Search for the cell housing the specified text and yield its (x, y) center coordinate. 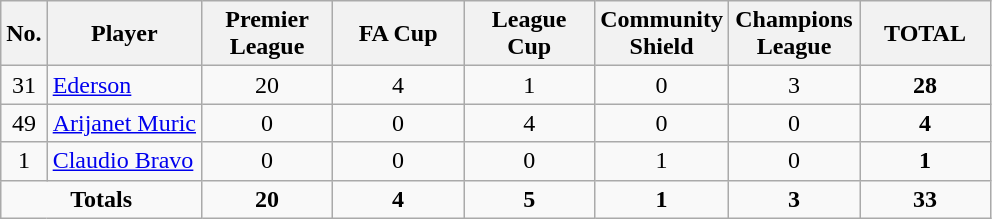
31 (24, 85)
49 (24, 123)
FA Cup (398, 34)
Community Shield (662, 34)
Player (124, 34)
33 (926, 199)
Premier League (268, 34)
28 (926, 85)
League Cup (530, 34)
TOTAL (926, 34)
Arijanet Muric (124, 123)
No. (24, 34)
5 (530, 199)
Ederson (124, 85)
Claudio Bravo (124, 161)
Totals (102, 199)
Champions League (794, 34)
